From the cell containing the given text, extract its center point as (X, Y) coordinate. 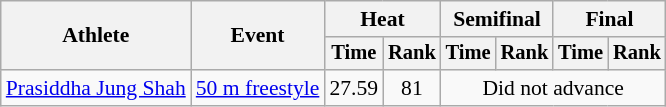
Final (609, 19)
Heat (382, 19)
Athlete (96, 36)
50 m freestyle (258, 88)
Prasiddha Jung Shah (96, 88)
Did not advance (554, 88)
81 (412, 88)
27.59 (354, 88)
Event (258, 36)
Semifinal (497, 19)
